From the cell containing the given text, extract its center point as (x, y) coordinate. 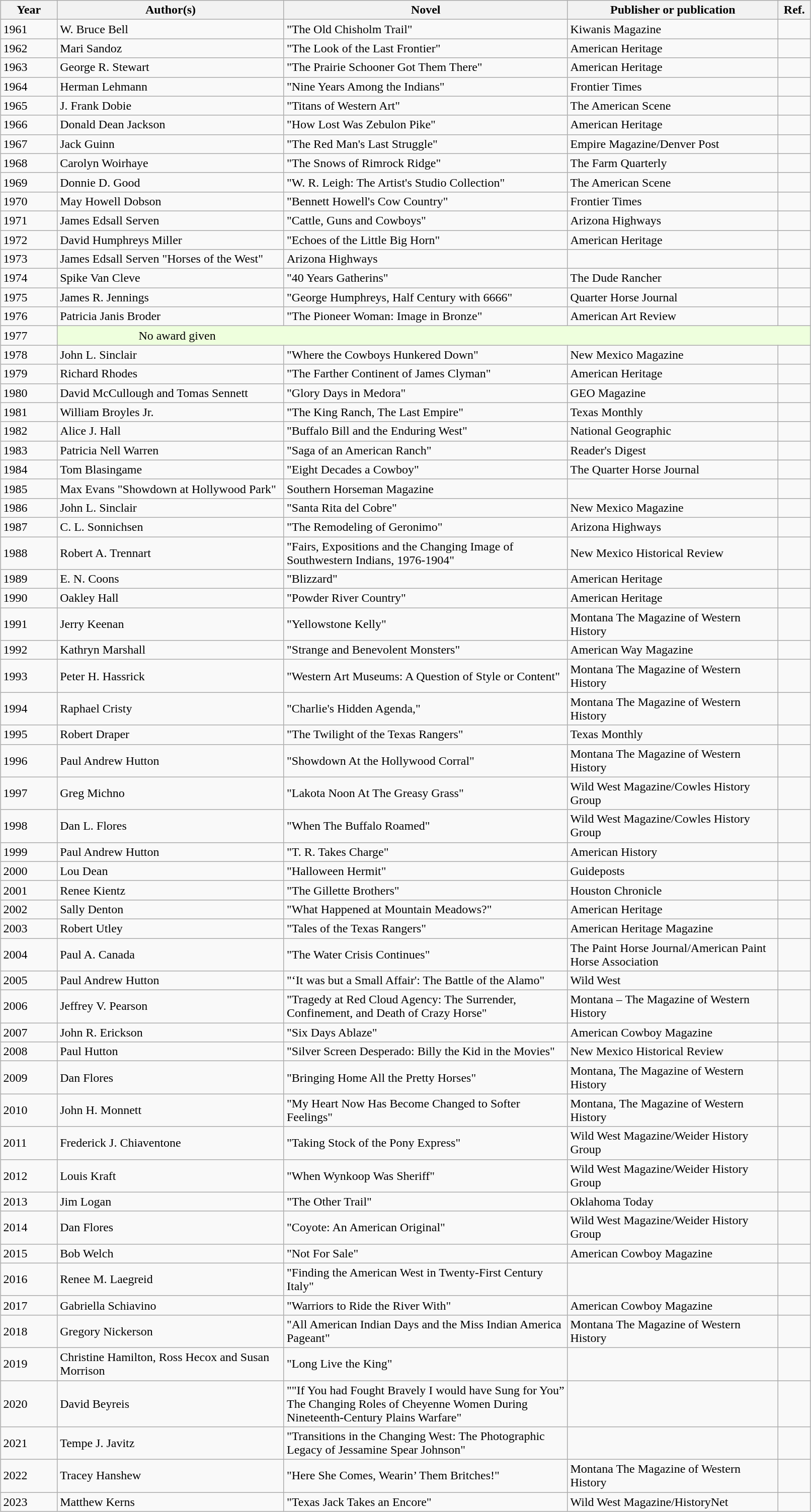
Renee Kientz (171, 890)
"T. R. Takes Charge" (426, 852)
2020 (29, 1404)
2008 (29, 1052)
"The Snows of Rimrock Ridge" (426, 163)
"Echoes of the Little Big Horn" (426, 240)
Louis Kraft (171, 1175)
"The Remodeling of Geronimo" (426, 527)
1993 (29, 676)
American Way Magazine (673, 650)
Gregory Nickerson (171, 1331)
1970 (29, 201)
W. Bruce Bell (171, 29)
2002 (29, 909)
2019 (29, 1364)
"The Old Chisholm Trail" (426, 29)
1984 (29, 469)
Ref. (794, 10)
"Bennett Howell's Cow Country" (426, 201)
"Santa Rita del Cobre" (426, 508)
Paul A. Canada (171, 954)
"How Lost Was Zebulon Pike" (426, 125)
1983 (29, 450)
Quarter Horse Journal (673, 297)
2021 (29, 1443)
1990 (29, 598)
"40 Years Gatherins" (426, 278)
2009 (29, 1078)
"Here She Comes, Wearin’ Them Britches!" (426, 1476)
1982 (29, 431)
1964 (29, 87)
David Humphreys Miller (171, 240)
The Quarter Horse Journal (673, 469)
Patricia Nell Warren (171, 450)
Author(s) (171, 10)
Oklahoma Today (673, 1202)
Tom Blasingame (171, 469)
Publisher or publication (673, 10)
1998 (29, 826)
2018 (29, 1331)
James Edsall Serven (171, 220)
"Not For Sale" (426, 1253)
J. Frank Dobie (171, 106)
Greg Michno (171, 793)
"The Pioneer Woman: Image in Bronze" (426, 316)
2004 (29, 954)
James Edsall Serven "Horses of the West" (171, 259)
Kathryn Marshall (171, 650)
1989 (29, 579)
2010 (29, 1110)
1965 (29, 106)
2003 (29, 928)
"The Other Trail" (426, 1202)
1978 (29, 355)
Guideposts (673, 871)
"Tragedy at Red Cloud Agency: The Surrender, Confinement, and Death of Crazy Horse" (426, 1006)
2011 (29, 1143)
Patricia Janis Broder (171, 316)
George R. Stewart (171, 67)
"Coyote: An American Original" (426, 1228)
2022 (29, 1476)
1975 (29, 297)
1995 (29, 735)
2014 (29, 1228)
1986 (29, 508)
"Texas Jack Takes an Encore" (426, 1502)
Paul Hutton (171, 1052)
Raphael Cristy (171, 708)
2016 (29, 1279)
"What Happened at Mountain Meadows?" (426, 909)
2012 (29, 1175)
No award given (434, 336)
1985 (29, 489)
1977 (29, 336)
"The Prairie Schooner Got Them There" (426, 67)
Renee M. Laegreid (171, 1279)
"Saga of an American Ranch" (426, 450)
1979 (29, 374)
1968 (29, 163)
"Glory Days in Medora" (426, 393)
1972 (29, 240)
1988 (29, 552)
"Showdown At the Hollywood Corral" (426, 761)
American Heritage Magazine (673, 928)
"Eight Decades a Cowboy" (426, 469)
The Farm Quarterly (673, 163)
E. N. Coons (171, 579)
Kiwanis Magazine (673, 29)
May Howell Dobson (171, 201)
"Nine Years Among the Indians" (426, 87)
Tempe J. Javitz (171, 1443)
Robert A. Trennart (171, 552)
"Fairs, Expositions and the Changing Image of Southwestern Indians, 1976-1904" (426, 552)
"The Water Crisis Continues" (426, 954)
James R. Jennings (171, 297)
"Lakota Noon At The Greasy Grass" (426, 793)
"Titans of Western Art" (426, 106)
""If You had Fought Bravely I would have Sung for You” The Changing Roles of Cheyenne Women During Nineteenth-Century Plains Warfare" (426, 1404)
"The Gillette Brothers" (426, 890)
"George Humphreys, Half Century with 6666" (426, 297)
1996 (29, 761)
1997 (29, 793)
Mari Sandoz (171, 48)
Peter H. Hassrick (171, 676)
"The Red Man's Last Struggle" (426, 144)
"The Look of the Last Frontier" (426, 48)
The Paint Horse Journal/American Paint Horse Association (673, 954)
"W. R. Leigh: The Artist's Studio Collection" (426, 182)
"Blizzard" (426, 579)
"When The Buffalo Roamed" (426, 826)
Jeffrey V. Pearson (171, 1006)
Jack Guinn (171, 144)
1976 (29, 316)
Montana – The Magazine of Western History (673, 1006)
John R. Erickson (171, 1032)
1992 (29, 650)
The Dude Rancher (673, 278)
"Bringing Home All the Pretty Horses" (426, 1078)
"Tales of the Texas Rangers" (426, 928)
1999 (29, 852)
1962 (29, 48)
1963 (29, 67)
2000 (29, 871)
"Silver Screen Desperado: Billy the Kid in the Movies" (426, 1052)
Lou Dean (171, 871)
Tracey Hanshew (171, 1476)
Max Evans "Showdown at Hollywood Park" (171, 489)
"Finding the American West in Twenty-First Century Italy" (426, 1279)
"Cattle, Guns and Cowboys" (426, 220)
1994 (29, 708)
2017 (29, 1305)
Novel (426, 10)
1980 (29, 393)
Carolyn Woirhaye (171, 163)
"Powder River Country" (426, 598)
"Buffalo Bill and the Enduring West" (426, 431)
2005 (29, 981)
"My Heart Now Has Become Changed to Softer Feelings" (426, 1110)
1973 (29, 259)
Robert Utley (171, 928)
"When Wynkoop Was Sheriff" (426, 1175)
2015 (29, 1253)
Donald Dean Jackson (171, 125)
"Where the Cowboys Hunkered Down" (426, 355)
1971 (29, 220)
2001 (29, 890)
Wild West Magazine/HistoryNet (673, 1502)
David McCullough and Tomas Sennett (171, 393)
Dan L. Flores (171, 826)
"All American Indian Days and the Miss Indian America Pageant" (426, 1331)
Robert Draper (171, 735)
GEO Magazine (673, 393)
1969 (29, 182)
David Beyreis (171, 1404)
"The King Ranch, The Last Empire" (426, 412)
1966 (29, 125)
Reader's Digest (673, 450)
Jim Logan (171, 1202)
1974 (29, 278)
John H. Monnett (171, 1110)
Southern Horseman Magazine (426, 489)
"Western Art Museums: A Question of Style or Content" (426, 676)
2006 (29, 1006)
Sally Denton (171, 909)
"Long Live the King" (426, 1364)
Houston Chronicle (673, 890)
Christine Hamilton, Ross Hecox and Susan Morrison (171, 1364)
National Geographic (673, 431)
"Strange and Benevolent Monsters" (426, 650)
American Art Review (673, 316)
"Six Days Ablaze" (426, 1032)
Richard Rhodes (171, 374)
Alice J. Hall (171, 431)
"Taking Stock of the Pony Express" (426, 1143)
"‘It was but a Small Affair': The Battle of the Alamo" (426, 981)
Jerry Keenan (171, 624)
C. L. Sonnichsen (171, 527)
"Warriors to Ride the River With" (426, 1305)
1961 (29, 29)
1991 (29, 624)
Herman Lehmann (171, 87)
Matthew Kerns (171, 1502)
Empire Magazine/Denver Post (673, 144)
William Broyles Jr. (171, 412)
Frederick J. Chiaventone (171, 1143)
1981 (29, 412)
Bob Welch (171, 1253)
"Charlie's Hidden Agenda," (426, 708)
Wild West (673, 981)
Gabriella Schiavino (171, 1305)
1987 (29, 527)
American History (673, 852)
"Yellowstone Kelly" (426, 624)
"The Twilight of the Texas Rangers" (426, 735)
2013 (29, 1202)
Spike Van Cleve (171, 278)
2023 (29, 1502)
Donnie D. Good (171, 182)
"Transitions in the Changing West: The Photographic Legacy of Jessamine Spear Johnson" (426, 1443)
"The Farther Continent of James Clyman" (426, 374)
2007 (29, 1032)
Oakley Hall (171, 598)
"Halloween Hermit" (426, 871)
Year (29, 10)
1967 (29, 144)
